Locate the cell with the specified text and output its [X, Y] center coordinate. 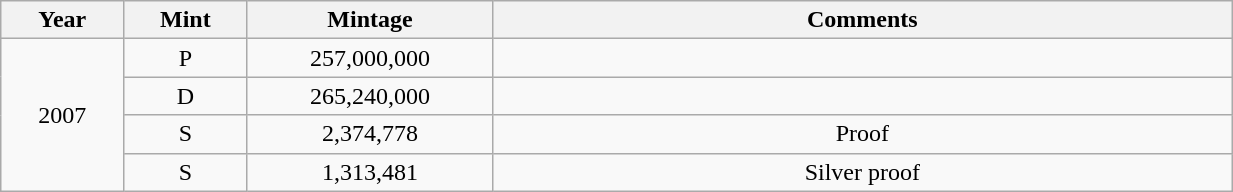
Silver proof [862, 172]
257,000,000 [370, 58]
D [186, 96]
2,374,778 [370, 134]
265,240,000 [370, 96]
P [186, 58]
2007 [62, 115]
Mintage [370, 20]
Proof [862, 134]
1,313,481 [370, 172]
Year [62, 20]
Mint [186, 20]
Comments [862, 20]
